Return the (X, Y) coordinate for the center point of the cell that contains the specified text.  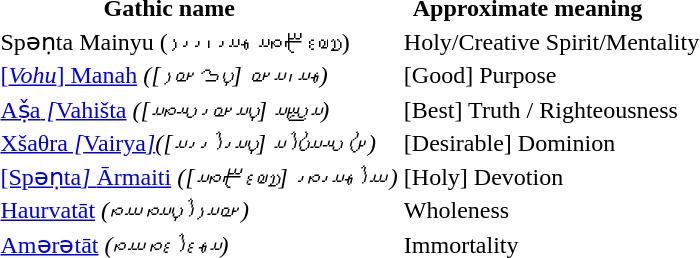
[Best] Truth / Righteousness (551, 110)
[Desirable] Dominion (551, 143)
[Holy] Devotion (551, 177)
[Good] Purpose (551, 75)
Wholeness (551, 211)
Holy/Creative Spirit/Mentality (551, 42)
